Locate the cell with the specified text and output its [x, y] center coordinate. 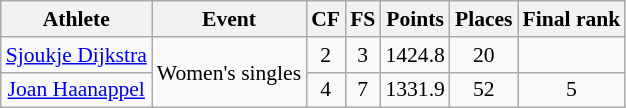
52 [484, 90]
1331.9 [414, 90]
20 [484, 55]
3 [362, 55]
Athlete [76, 19]
Points [414, 19]
CF [326, 19]
FS [362, 19]
2 [326, 55]
Sjoukje Dijkstra [76, 55]
Places [484, 19]
7 [362, 90]
Joan Haanappel [76, 90]
Event [229, 19]
5 [572, 90]
4 [326, 90]
Women's singles [229, 72]
Final rank [572, 19]
1424.8 [414, 55]
